Pinpoint the cell where the given text exists, returning its (X, Y) midpoint coordinate. 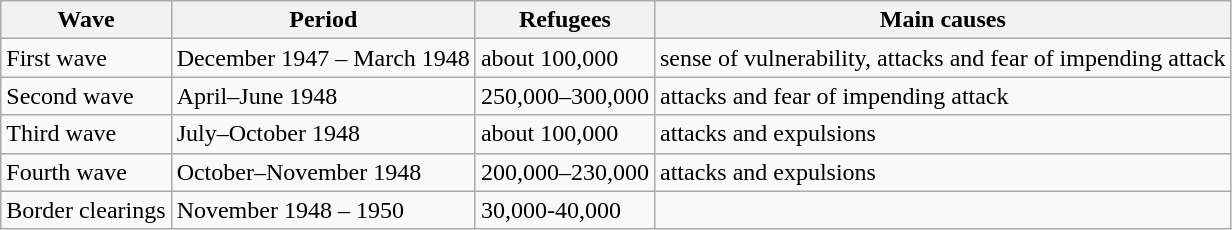
Fourth wave (86, 172)
attacks and fear of impending attack (942, 96)
Main causes (942, 20)
November 1948 – 1950 (323, 210)
250,000–300,000 (564, 96)
30,000-40,000 (564, 210)
December 1947 – March 1948 (323, 58)
Period (323, 20)
April–June 1948 (323, 96)
Border clearings (86, 210)
Second wave (86, 96)
sense of vulnerability, attacks and fear of impending attack (942, 58)
Third wave (86, 134)
Refugees (564, 20)
First wave (86, 58)
July–October 1948 (323, 134)
200,000–230,000 (564, 172)
Wave (86, 20)
October–November 1948 (323, 172)
